Identify which cell holds the provided text, then report its [x, y] central coordinate. 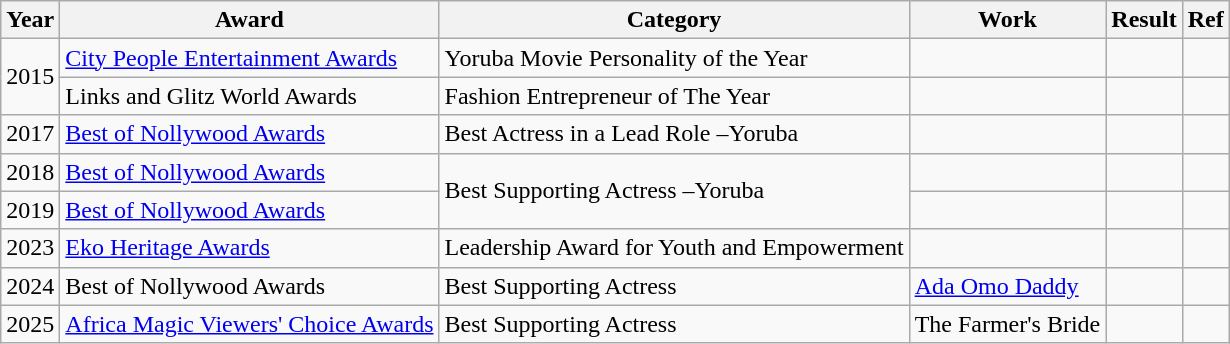
Ref [1206, 20]
Work [1008, 20]
Ada Omo Daddy [1008, 286]
2025 [30, 324]
2019 [30, 210]
Award [250, 20]
Links and Glitz World Awards [250, 96]
Year [30, 20]
2023 [30, 248]
Category [674, 20]
Leadership Award for Youth and Empowerment [674, 248]
2017 [30, 134]
Fashion Entrepreneur of The Year [674, 96]
City People Entertainment Awards [250, 58]
The Farmer's Bride [1008, 324]
Africa Magic Viewers' Choice Awards [250, 324]
Best Actress in a Lead Role –Yoruba [674, 134]
Yoruba Movie Personality of the Year [674, 58]
2018 [30, 172]
2015 [30, 77]
2024 [30, 286]
Eko Heritage Awards [250, 248]
Best Supporting Actress –Yoruba [674, 191]
Result [1144, 20]
